Determine the (x, y) coordinate at the center of the cell enclosing the given text.  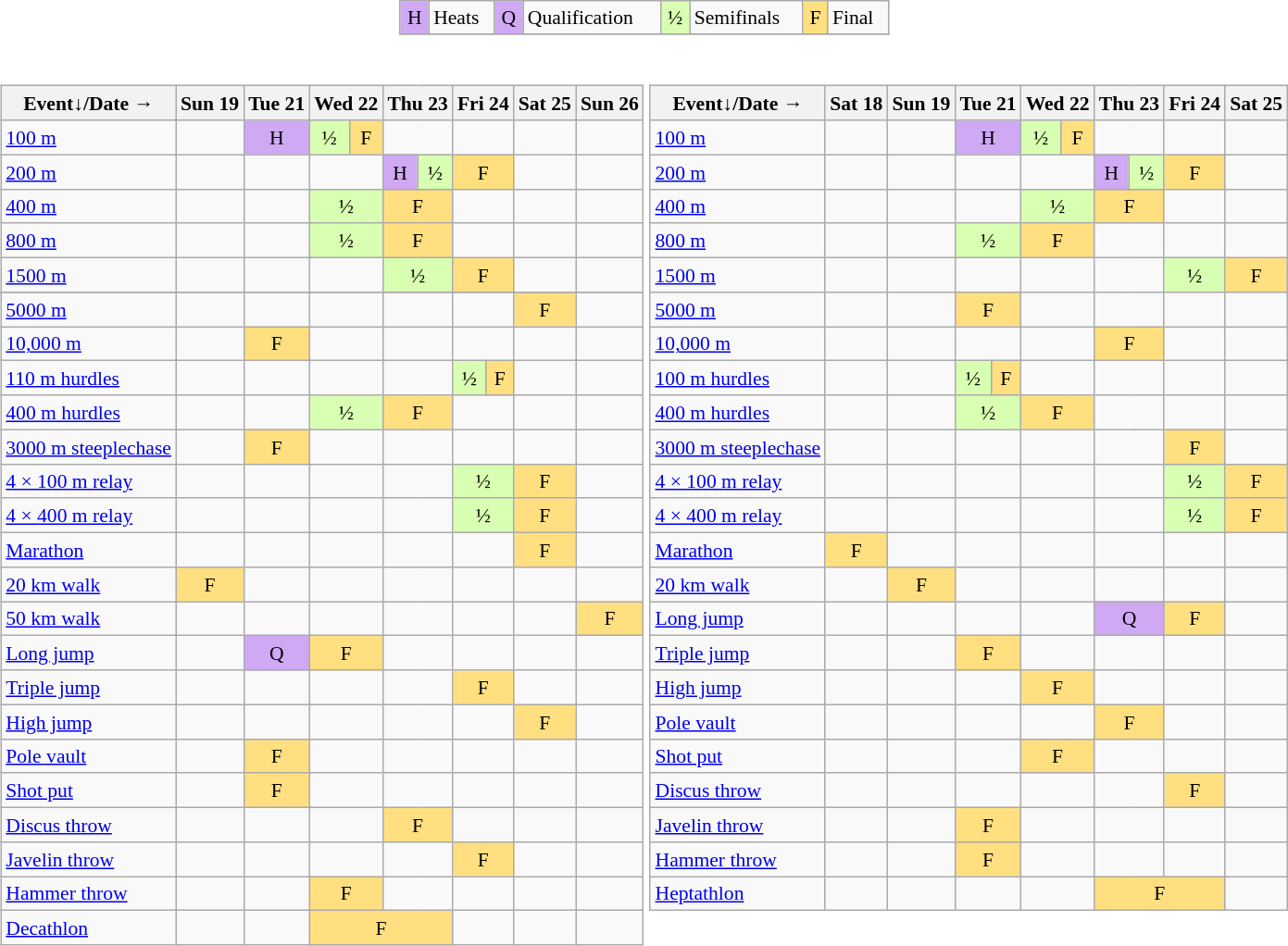
110 m hurdles (89, 378)
Heats (461, 18)
Decathlon (89, 927)
Qualification (592, 18)
Sat 18 (856, 104)
100 m hurdles (737, 378)
50 km walk (89, 618)
Final (857, 18)
Sun 26 (609, 104)
Semifinals (746, 18)
Heptathlon (737, 894)
